Detect which cell encompasses the target text, then output its [x, y] center coordinate. 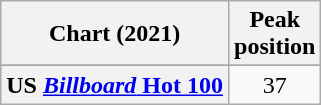
Peakposition [275, 34]
US Billboard Hot 100 [115, 85]
Chart (2021) [115, 34]
37 [275, 85]
